Locate the cell with the specified text and output its (X, Y) center coordinate. 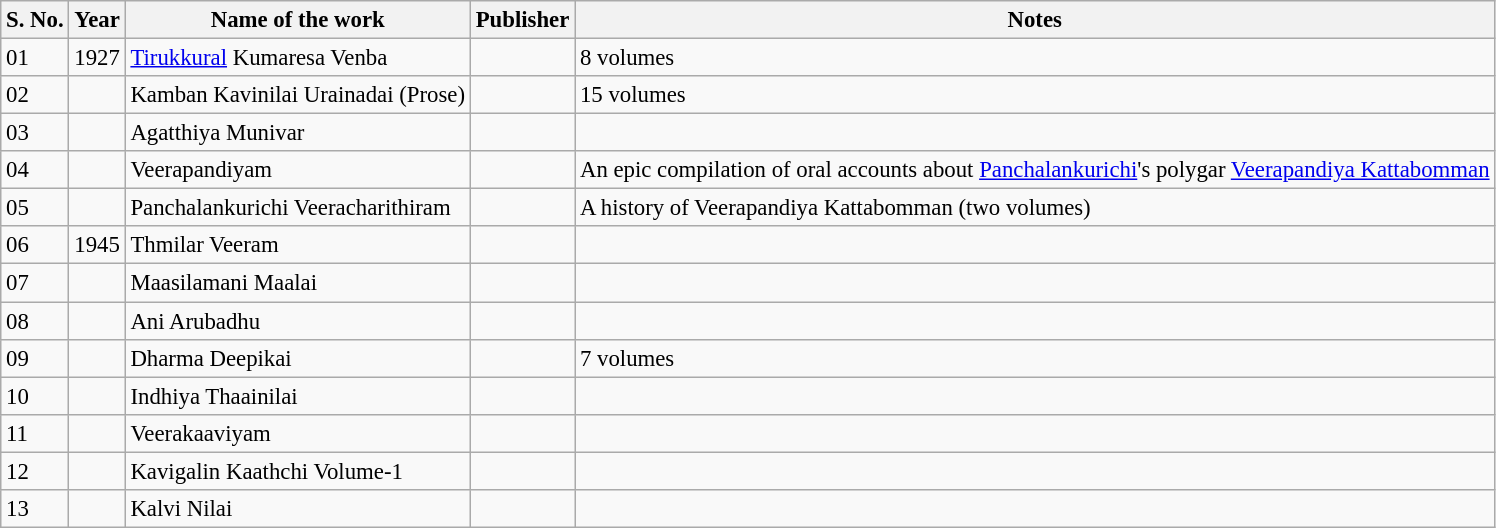
15 volumes (1035, 95)
Indhiya Thaainilai (298, 396)
Ani Arubadhu (298, 321)
09 (35, 358)
Kamban Kavinilai Urainadai (Prose) (298, 95)
Agatthiya Munivar (298, 133)
03 (35, 133)
Kalvi Nilai (298, 509)
Thmilar Veeram (298, 245)
11 (35, 433)
Kavigalin Kaathchi Volume-1 (298, 471)
1945 (97, 245)
10 (35, 396)
Veerakaaviyam (298, 433)
A history of Veerapandiya Kattabomman (two volumes) (1035, 208)
Veerapandiyam (298, 170)
04 (35, 170)
Year (97, 20)
Maasilamani Maalai (298, 283)
12 (35, 471)
05 (35, 208)
13 (35, 509)
Panchalankurichi Veeracharithiram (298, 208)
06 (35, 245)
Tirukkural Kumaresa Venba (298, 58)
Notes (1035, 20)
7 volumes (1035, 358)
Dharma Deepikai (298, 358)
08 (35, 321)
Publisher (522, 20)
Name of the work (298, 20)
02 (35, 95)
An epic compilation of oral accounts about Panchalankurichi's polygar Veerapandiya Kattabomman (1035, 170)
07 (35, 283)
8 volumes (1035, 58)
01 (35, 58)
1927 (97, 58)
S. No. (35, 20)
